Provide the [x, y] coordinate of the cell's center where the given text is located.  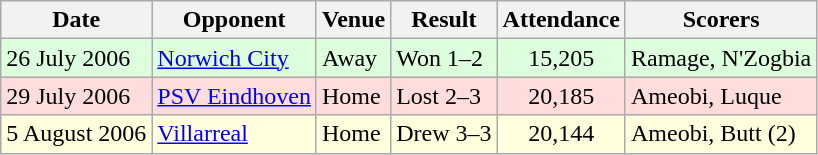
Result [444, 20]
Away [353, 58]
20,185 [561, 96]
5 August 2006 [76, 134]
Norwich City [234, 58]
Drew 3–3 [444, 134]
Attendance [561, 20]
Venue [353, 20]
20,144 [561, 134]
29 July 2006 [76, 96]
Date [76, 20]
Ramage, N'Zogbia [720, 58]
Won 1–2 [444, 58]
Opponent [234, 20]
PSV Eindhoven [234, 96]
Scorers [720, 20]
15,205 [561, 58]
Ameobi, Luque [720, 96]
Villarreal [234, 134]
Lost 2–3 [444, 96]
Ameobi, Butt (2) [720, 134]
26 July 2006 [76, 58]
